Determine the (X, Y) coordinate at the center of the cell enclosing the given text.  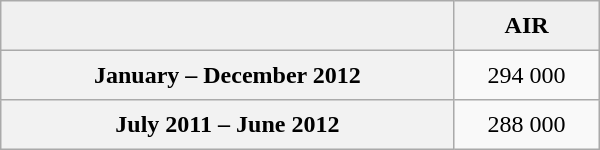
294 000 (526, 75)
July 2011 – June 2012 (228, 125)
January – December 2012 (228, 75)
288 000 (526, 125)
AIR (526, 26)
